Return the [X, Y] coordinate for the center point of the cell that contains the specified text.  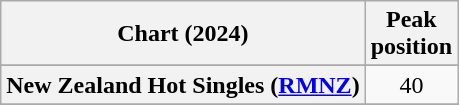
New Zealand Hot Singles (RMNZ) [183, 85]
40 [411, 85]
Chart (2024) [183, 34]
Peakposition [411, 34]
